Output the [X, Y] coordinate of the center of the cell containing the given text.  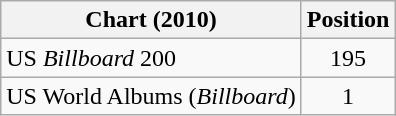
1 [348, 96]
Chart (2010) [151, 20]
US World Albums (Billboard) [151, 96]
Position [348, 20]
US Billboard 200 [151, 58]
195 [348, 58]
